Pinpoint the cell where the given text exists, returning its (x, y) midpoint coordinate. 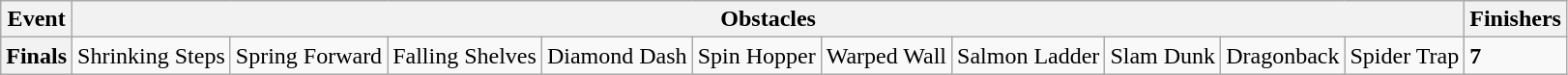
Obstacles (769, 19)
Warped Wall (886, 56)
Event (37, 19)
Shrinking Steps (152, 56)
Spring Forward (308, 56)
Finishers (1516, 19)
7 (1516, 56)
Spider Trap (1405, 56)
Salmon Ladder (1029, 56)
Falling Shelves (465, 56)
Diamond Dash (617, 56)
Slam Dunk (1163, 56)
Finals (37, 56)
Dragonback (1283, 56)
Spin Hopper (756, 56)
